Identify which cell holds the provided text, then report its [x, y] central coordinate. 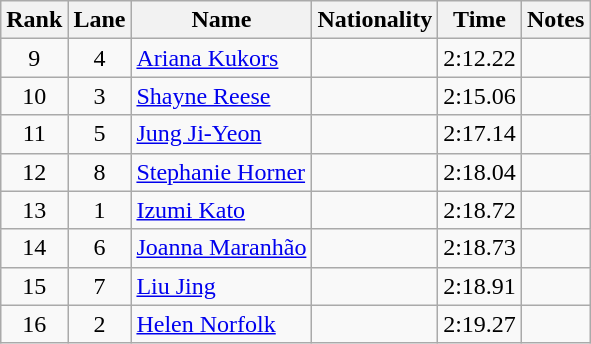
3 [100, 96]
11 [34, 134]
Name [222, 20]
Lane [100, 20]
14 [34, 248]
15 [34, 286]
Stephanie Horner [222, 172]
2 [100, 324]
6 [100, 248]
Jung Ji-Yeon [222, 134]
10 [34, 96]
2:18.04 [480, 172]
13 [34, 210]
2:18.73 [480, 248]
2:17.14 [480, 134]
8 [100, 172]
Ariana Kukors [222, 58]
Notes [555, 20]
2:18.72 [480, 210]
16 [34, 324]
2:15.06 [480, 96]
1 [100, 210]
9 [34, 58]
Nationality [375, 20]
5 [100, 134]
12 [34, 172]
2:19.27 [480, 324]
7 [100, 286]
Time [480, 20]
2:12.22 [480, 58]
Helen Norfolk [222, 324]
4 [100, 58]
Rank [34, 20]
Izumi Kato [222, 210]
Shayne Reese [222, 96]
Joanna Maranhão [222, 248]
Liu Jing [222, 286]
2:18.91 [480, 286]
